Extract the (X, Y) coordinate from the center of the cell holding the provided text.  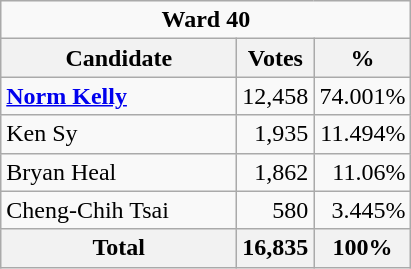
1,935 (276, 134)
Candidate (119, 58)
12,458 (276, 96)
3.445% (362, 210)
Ward 40 (206, 20)
580 (276, 210)
Norm Kelly (119, 96)
100% (362, 248)
Total (119, 248)
Votes (276, 58)
Bryan Heal (119, 172)
Cheng-Chih Tsai (119, 210)
16,835 (276, 248)
74.001% (362, 96)
1,862 (276, 172)
11.06% (362, 172)
11.494% (362, 134)
% (362, 58)
Ken Sy (119, 134)
